Capture the cell that displays the provided text and extract its [X, Y] central coordinate. 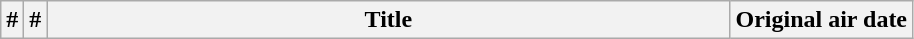
Title [388, 20]
Original air date [822, 20]
